Find where the given text appears and provide that cell's center as [x, y] coordinate. 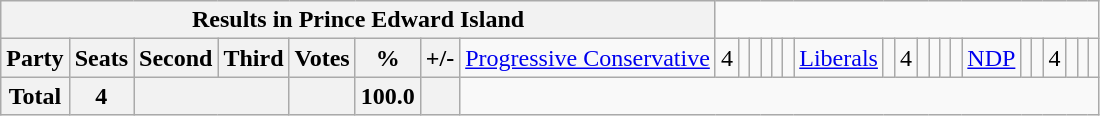
Seats [101, 58]
Total [35, 96]
NDP [992, 58]
Results in Prince Edward Island [358, 20]
Votes [322, 58]
100.0 [388, 96]
Third [254, 58]
Second [176, 58]
Progressive Conservative [588, 58]
% [388, 58]
Liberals [839, 58]
Party [35, 58]
+/- [440, 58]
